Search for the cell housing the specified text and yield its (x, y) center coordinate. 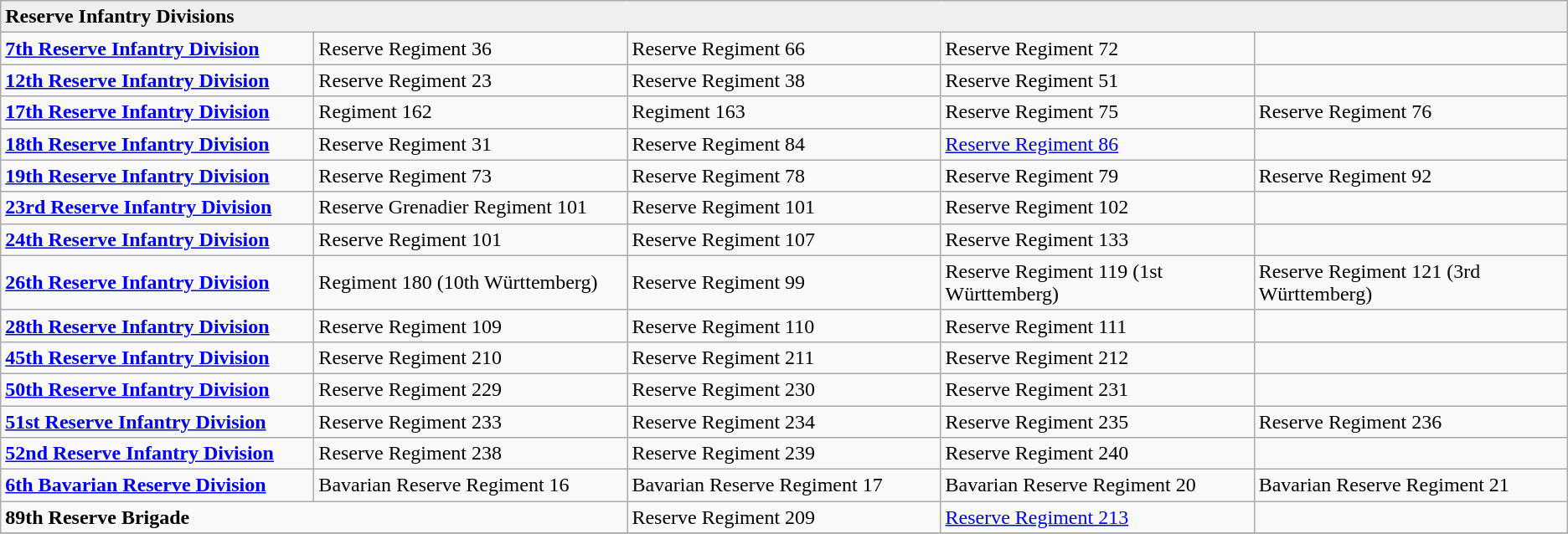
52nd Reserve Infantry Division (157, 454)
Bavarian Reserve Regiment 21 (1411, 485)
Reserve Regiment 209 (784, 517)
17th Reserve Infantry Division (157, 112)
Reserve Regiment 119 (1st Württemberg) (1097, 283)
Reserve Regiment 231 (1097, 389)
Reserve Regiment 76 (1411, 112)
7th Reserve Infantry Division (157, 49)
Reserve Regiment 78 (784, 176)
Reserve Regiment 236 (1411, 421)
Reserve Regiment 99 (784, 283)
6th Bavarian Reserve Division (157, 485)
Reserve Regiment 229 (471, 389)
Reserve Regiment 36 (471, 49)
Reserve Regiment 107 (784, 239)
26th Reserve Infantry Division (157, 283)
Reserve Regiment 31 (471, 144)
Reserve Regiment 211 (784, 357)
24th Reserve Infantry Division (157, 239)
Reserve Regiment 233 (471, 421)
Reserve Regiment 102 (1097, 208)
Bavarian Reserve Regiment 17 (784, 485)
89th Reserve Brigade (314, 517)
Reserve Infantry Divisions (784, 17)
Reserve Regiment 73 (471, 176)
51st Reserve Infantry Division (157, 421)
Reserve Regiment 79 (1097, 176)
19th Reserve Infantry Division (157, 176)
Reserve Regiment 210 (471, 357)
Reserve Regiment 240 (1097, 454)
12th Reserve Infantry Division (157, 80)
Bavarian Reserve Regiment 20 (1097, 485)
Reserve Regiment 72 (1097, 49)
Reserve Regiment 230 (784, 389)
Reserve Regiment 238 (471, 454)
Reserve Regiment 23 (471, 80)
45th Reserve Infantry Division (157, 357)
Reserve Regiment 109 (471, 326)
Reserve Regiment 86 (1097, 144)
Bavarian Reserve Regiment 16 (471, 485)
Regiment 180 (10th Württemberg) (471, 283)
Reserve Regiment 51 (1097, 80)
Reserve Regiment 84 (784, 144)
Reserve Regiment 66 (784, 49)
Reserve Grenadier Regiment 101 (471, 208)
Regiment 162 (471, 112)
Reserve Regiment 38 (784, 80)
Reserve Regiment 133 (1097, 239)
18th Reserve Infantry Division (157, 144)
50th Reserve Infantry Division (157, 389)
Reserve Regiment 213 (1097, 517)
Reserve Regiment 110 (784, 326)
Reserve Regiment 234 (784, 421)
Regiment 163 (784, 112)
Reserve Regiment 121 (3rd Württemberg) (1411, 283)
Reserve Regiment 111 (1097, 326)
Reserve Regiment 235 (1097, 421)
Reserve Regiment 212 (1097, 357)
23rd Reserve Infantry Division (157, 208)
Reserve Regiment 239 (784, 454)
Reserve Regiment 75 (1097, 112)
Reserve Regiment 92 (1411, 176)
28th Reserve Infantry Division (157, 326)
